Capture the cell that displays the provided text and extract its [x, y] central coordinate. 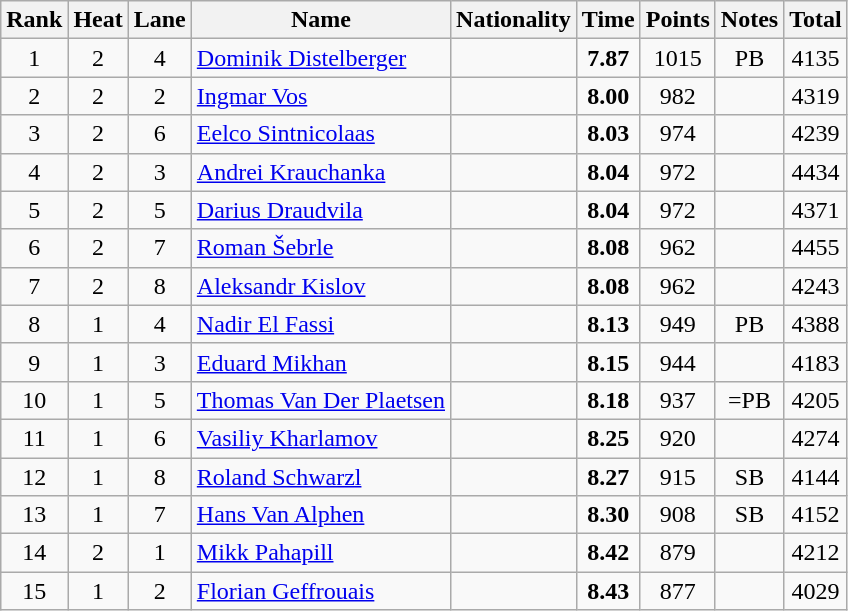
Name [320, 20]
9 [34, 362]
13 [34, 515]
1015 [678, 58]
Points [678, 20]
908 [678, 515]
Vasiliy Kharlamov [320, 438]
11 [34, 438]
982 [678, 96]
4152 [816, 515]
Nationality [514, 20]
8.42 [608, 553]
8.00 [608, 96]
920 [678, 438]
915 [678, 477]
8.25 [608, 438]
8.13 [608, 324]
8.18 [608, 400]
8.27 [608, 477]
937 [678, 400]
Ingmar Vos [320, 96]
949 [678, 324]
4371 [816, 210]
8.30 [608, 515]
Notes [749, 20]
Total [816, 20]
4388 [816, 324]
Eduard Mikhan [320, 362]
974 [678, 134]
Eelco Sintnicolaas [320, 134]
8.03 [608, 134]
4455 [816, 248]
4239 [816, 134]
Florian Geffrouais [320, 591]
Thomas Van Der Plaetsen [320, 400]
4183 [816, 362]
877 [678, 591]
Heat [98, 20]
7.87 [608, 58]
Roman Šebrle [320, 248]
14 [34, 553]
Dominik Distelberger [320, 58]
4205 [816, 400]
Time [608, 20]
15 [34, 591]
4029 [816, 591]
Roland Schwarzl [320, 477]
879 [678, 553]
8.43 [608, 591]
10 [34, 400]
=PB [749, 400]
Rank [34, 20]
4434 [816, 172]
944 [678, 362]
Mikk Pahapill [320, 553]
12 [34, 477]
4212 [816, 553]
Nadir El Fassi [320, 324]
4135 [816, 58]
Andrei Krauchanka [320, 172]
4243 [816, 286]
Hans Van Alphen [320, 515]
4144 [816, 477]
4319 [816, 96]
Aleksandr Kislov [320, 286]
4274 [816, 438]
Lane [160, 20]
Darius Draudvila [320, 210]
8.15 [608, 362]
